Scan for the cell matching the given text and deliver its [X, Y] coordinate at center. 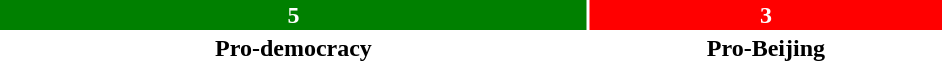
5 [294, 15]
3 [766, 15]
